Return [x, y] of the center of cell containing provided text 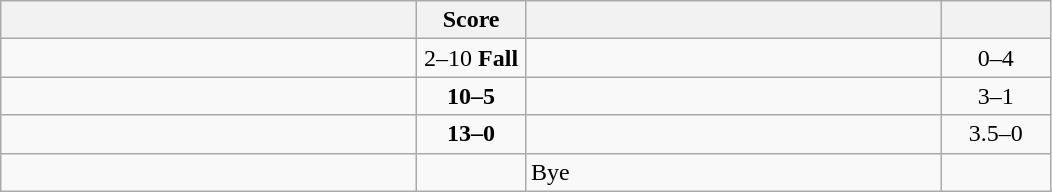
10–5 [472, 96]
13–0 [472, 134]
Bye [733, 172]
Score [472, 20]
3.5–0 [996, 134]
3–1 [996, 96]
2–10 Fall [472, 58]
0–4 [996, 58]
